For the text-containing cell, return its midpoint in [X, Y] coordinate format. 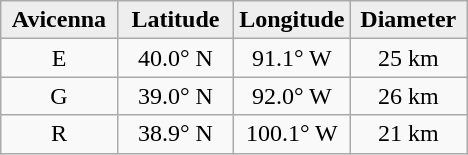
39.0° N [175, 96]
25 km [408, 58]
26 km [408, 96]
Latitude [175, 20]
21 km [408, 134]
100.1° W [292, 134]
92.0° W [292, 96]
E [59, 58]
40.0° N [175, 58]
Longitude [292, 20]
Avicenna [59, 20]
R [59, 134]
91.1° W [292, 58]
G [59, 96]
Diameter [408, 20]
38.9° N [175, 134]
